Detect which cell encompasses the target text, then output its [x, y] center coordinate. 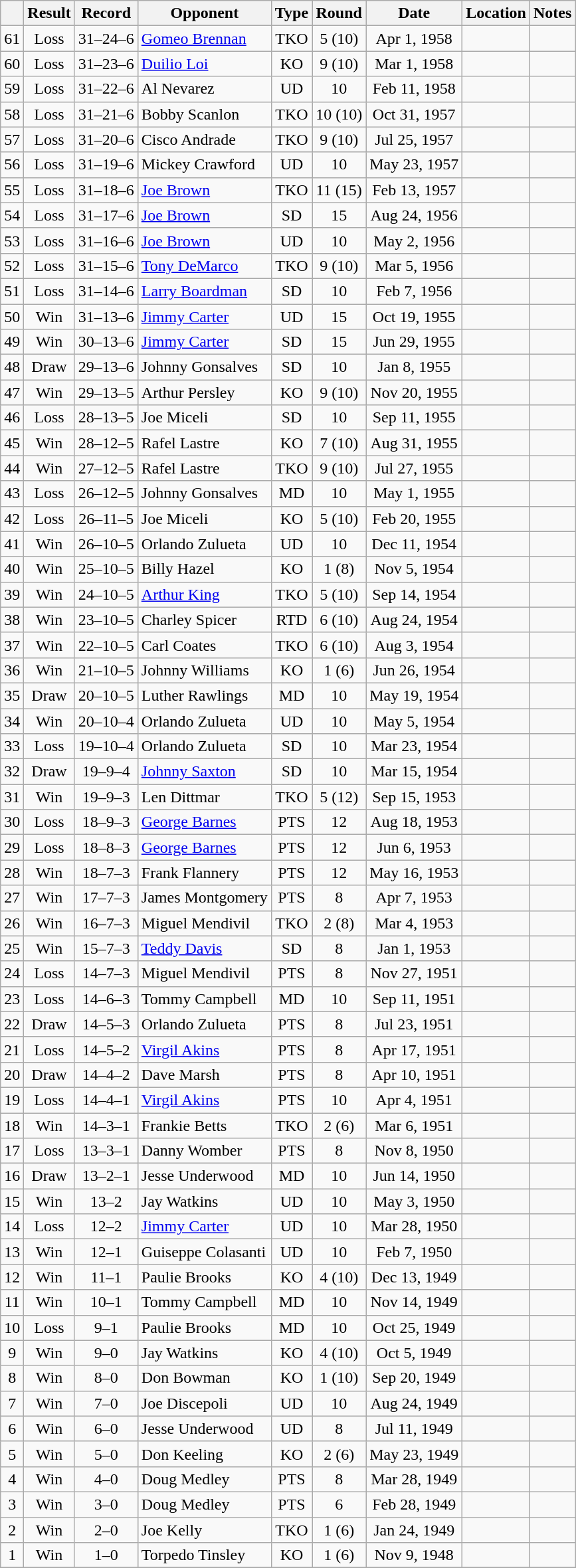
20 [12, 1075]
Feb 28, 1949 [415, 1504]
James Montgomery [205, 898]
Location [496, 13]
Feb 7, 1950 [415, 1252]
4–0 [106, 1479]
10–1 [106, 1302]
Oct 19, 1955 [415, 317]
32 [12, 772]
May 23, 1949 [415, 1454]
Nov 20, 1955 [415, 392]
Mickey Crawford [205, 165]
Feb 7, 1956 [415, 291]
19–10–4 [106, 746]
Jan 1, 1953 [415, 948]
8–0 [106, 1378]
14–4–1 [106, 1100]
5 (12) [339, 797]
Frank Flannery [205, 873]
15–7–3 [106, 948]
25 [12, 948]
1 (8) [339, 569]
52 [12, 266]
29–13–5 [106, 392]
13–2 [106, 1201]
39 [12, 594]
Apr 7, 1953 [415, 898]
57 [12, 139]
14 [12, 1227]
31–19–6 [106, 165]
Len Dittmar [205, 797]
31–13–6 [106, 317]
28–13–5 [106, 418]
Charley Spicer [205, 620]
May 19, 1954 [415, 695]
Al Nevarez [205, 89]
Mar 23, 1954 [415, 746]
51 [12, 291]
31–21–6 [106, 114]
Danny Womber [205, 1151]
14–5–3 [106, 1024]
27–12–5 [106, 468]
Luther Rawlings [205, 695]
Jul 23, 1951 [415, 1024]
May 23, 1957 [415, 165]
6–0 [106, 1429]
Teddy Davis [205, 948]
22–10–5 [106, 645]
11 (15) [339, 190]
40 [12, 569]
18 [12, 1126]
5–0 [106, 1454]
31–17–6 [106, 215]
17 [12, 1151]
59 [12, 89]
49 [12, 342]
14–7–3 [106, 974]
28 [12, 873]
Jan 8, 1955 [415, 367]
Sep 15, 1953 [415, 797]
Aug 24, 1949 [415, 1403]
Nov 5, 1954 [415, 569]
Aug 24, 1956 [415, 215]
Sep 20, 1949 [415, 1378]
Joe Kelly [205, 1529]
34 [12, 721]
17–7–3 [106, 898]
45 [12, 443]
48 [12, 367]
53 [12, 240]
35 [12, 695]
Opponent [205, 13]
Billy Hazel [205, 569]
Cisco Andrade [205, 139]
26 [12, 923]
16–7–3 [106, 923]
May 5, 1954 [415, 721]
25–10–5 [106, 569]
33 [12, 746]
60 [12, 64]
31–22–6 [106, 89]
12–1 [106, 1252]
Nov 27, 1951 [415, 974]
May 16, 1953 [415, 873]
Mar 4, 1953 [415, 923]
22 [12, 1024]
Aug 3, 1954 [415, 645]
18–7–3 [106, 873]
27 [12, 898]
9–0 [106, 1353]
30 [12, 822]
Record [106, 13]
61 [12, 39]
Jun 6, 1953 [415, 847]
Jan 24, 1949 [415, 1529]
11 [12, 1302]
24–10–5 [106, 594]
46 [12, 418]
30–13–6 [106, 342]
29 [12, 847]
7 (10) [339, 443]
Jul 11, 1949 [415, 1429]
11–1 [106, 1277]
47 [12, 392]
14–6–3 [106, 999]
Apr 4, 1951 [415, 1100]
Duilio Loi [205, 64]
Nov 14, 1949 [415, 1302]
2 [12, 1529]
26–12–5 [106, 493]
12–2 [106, 1227]
56 [12, 165]
19–9–3 [106, 797]
23 [12, 999]
44 [12, 468]
Mar 1, 1958 [415, 64]
31–16–6 [106, 240]
Type [291, 13]
24 [12, 974]
Gomeo Brennan [205, 39]
1 (10) [339, 1378]
Aug 24, 1954 [415, 620]
20–10–4 [106, 721]
Johnny Saxton [205, 772]
5 [12, 1454]
Result [49, 13]
18–9–3 [106, 822]
7 [12, 1403]
21–10–5 [106, 670]
Feb 11, 1958 [415, 89]
Nov 9, 1948 [415, 1555]
36 [12, 670]
Apr 1, 1958 [415, 39]
Aug 18, 1953 [415, 822]
Oct 31, 1957 [415, 114]
19 [12, 1100]
31–20–6 [106, 139]
9–1 [106, 1328]
31–23–6 [106, 64]
50 [12, 317]
Johnny Williams [205, 670]
Mar 6, 1951 [415, 1126]
43 [12, 493]
Date [415, 13]
38 [12, 620]
Sep 11, 1955 [415, 418]
3 [12, 1504]
May 1, 1955 [415, 493]
31–18–6 [106, 190]
1–0 [106, 1555]
14–3–1 [106, 1126]
58 [12, 114]
29–13–6 [106, 367]
18–8–3 [106, 847]
Feb 13, 1957 [415, 190]
Dave Marsh [205, 1075]
31 [12, 797]
May 2, 1956 [415, 240]
Jun 14, 1950 [415, 1176]
2 (8) [339, 923]
Tony DeMarco [205, 266]
Bobby Scanlon [205, 114]
Arthur King [205, 594]
21 [12, 1049]
3–0 [106, 1504]
13–3–1 [106, 1151]
Jul 25, 1957 [415, 139]
Oct 25, 1949 [415, 1328]
Feb 20, 1955 [415, 519]
Carl Coates [205, 645]
Jun 26, 1954 [415, 670]
31–15–6 [106, 266]
20–10–5 [106, 695]
Jul 27, 1955 [415, 468]
Guiseppe Colasanti [205, 1252]
Sep 11, 1951 [415, 999]
Dec 13, 1949 [415, 1277]
Don Keeling [205, 1454]
Round [339, 13]
Larry Boardman [205, 291]
23–10–5 [106, 620]
10 (10) [339, 114]
7–0 [106, 1403]
28–12–5 [106, 443]
9 [12, 1353]
Jun 29, 1955 [415, 342]
2–0 [106, 1529]
4 [12, 1479]
1 [12, 1555]
42 [12, 519]
19–9–4 [106, 772]
14–4–2 [106, 1075]
Apr 10, 1951 [415, 1075]
37 [12, 645]
Don Bowman [205, 1378]
31–14–6 [106, 291]
May 3, 1950 [415, 1201]
26–11–5 [106, 519]
Frankie Betts [205, 1126]
13 [12, 1252]
55 [12, 190]
Sep 14, 1954 [415, 594]
Apr 17, 1951 [415, 1049]
31–24–6 [106, 39]
54 [12, 215]
Torpedo Tinsley [205, 1555]
Mar 28, 1950 [415, 1227]
Dec 11, 1954 [415, 544]
Notes [552, 13]
13–2–1 [106, 1176]
41 [12, 544]
Oct 5, 1949 [415, 1353]
Arthur Persley [205, 392]
Joe Discepoli [205, 1403]
14–5–2 [106, 1049]
RTD [291, 620]
Mar 15, 1954 [415, 772]
Mar 5, 1956 [415, 266]
16 [12, 1176]
Mar 28, 1949 [415, 1479]
Nov 8, 1950 [415, 1151]
26–10–5 [106, 544]
Aug 31, 1955 [415, 443]
